Pinpoint the cell where the given text exists, returning its (x, y) midpoint coordinate. 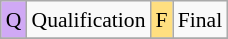
Q (14, 20)
Final (200, 20)
Qualification (89, 20)
F (162, 20)
